Locate the cell with the specified text and output its (x, y) center coordinate. 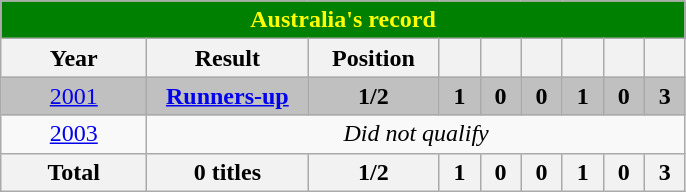
2003 (74, 134)
0 titles (228, 172)
Australia's record (344, 20)
2001 (74, 96)
Result (228, 58)
Total (74, 172)
Year (74, 58)
Did not qualify (416, 134)
Runners-up (228, 96)
Position (374, 58)
